Return [x, y] of the center of cell containing provided text 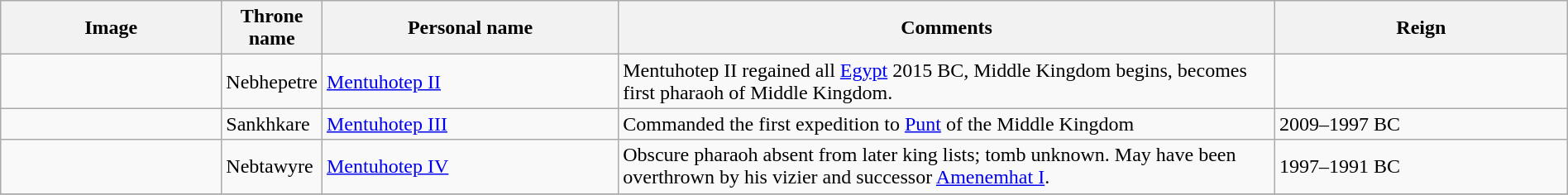
Sankhkare [272, 124]
Commanded the first expedition to Punt of the Middle Kingdom [947, 124]
Personal name [470, 28]
Obscure pharaoh absent from later king lists; tomb unknown. May have been overthrown by his vizier and successor Amenemhat I. [947, 167]
Reign [1421, 28]
Nebtawyre [272, 167]
Throne name [272, 28]
Mentuhotep II [470, 81]
Nebhepetre [272, 81]
2009–1997 BC [1421, 124]
Mentuhotep IV [470, 167]
Mentuhotep II regained all Egypt 2015 BC, Middle Kingdom begins, becomes first pharaoh of Middle Kingdom. [947, 81]
Mentuhotep III [470, 124]
Image [111, 28]
Comments [947, 28]
1997–1991 BC [1421, 167]
